Identify which cell holds the provided text, then report its (X, Y) central coordinate. 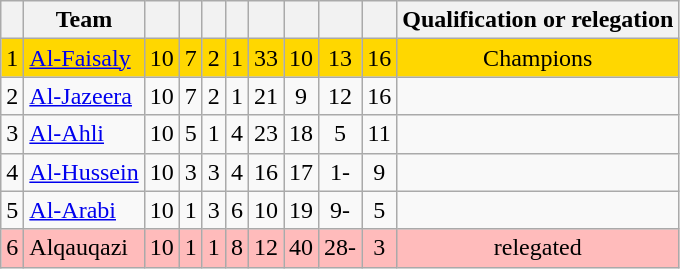
33 (266, 58)
28- (340, 248)
40 (302, 248)
Qualification or relegation (538, 20)
Al-Faisaly (84, 58)
13 (340, 58)
21 (266, 96)
17 (302, 172)
11 (380, 134)
19 (302, 210)
Champions (538, 58)
18 (302, 134)
Al-Hussein (84, 172)
Alqauqazi (84, 248)
Team (84, 20)
1- (340, 172)
23 (266, 134)
9- (340, 210)
Al-Jazeera (84, 96)
8 (236, 248)
relegated (538, 248)
Al-Ahli (84, 134)
Al-Arabi (84, 210)
